Extract the [x, y] coordinate from the center of the cell holding the provided text.  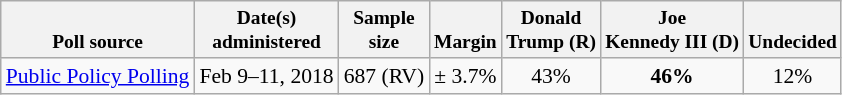
Feb 9–11, 2018 [266, 76]
46% [672, 76]
43% [552, 76]
Undecided [793, 30]
DonaldTrump (R) [552, 30]
Date(s)administered [266, 30]
Margin [465, 30]
JoeKennedy III (D) [672, 30]
Samplesize [384, 30]
687 (RV) [384, 76]
± 3.7% [465, 76]
Public Policy Polling [98, 76]
Poll source [98, 30]
12% [793, 76]
